Pinpoint the cell where the given text exists, returning its (X, Y) midpoint coordinate. 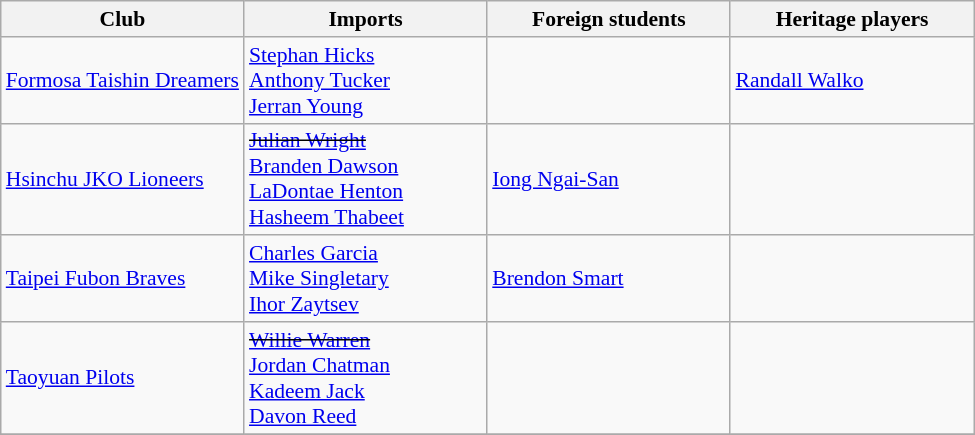
Formosa Taishin Dreamers (122, 80)
Taoyuan Pilots (122, 378)
Brendon Smart (608, 280)
Stephan Hicks Anthony Tucker Jerran Young (366, 80)
Julian Wright Branden Dawson LaDontae Henton Hasheem Thabeet (366, 179)
Charles Garcia Mike Singletary Ihor Zaytsev (366, 280)
Foreign students (608, 19)
Hsinchu JKO Lioneers (122, 179)
Heritage players (852, 19)
Randall Walko (852, 80)
Willie Warren Jordan Chatman Kadeem Jack Davon Reed (366, 378)
Imports (366, 19)
Taipei Fubon Braves (122, 280)
Iong Ngai-San (608, 179)
Club (122, 19)
